Provide the [X, Y] coordinate of the cell's center where the given text is located.  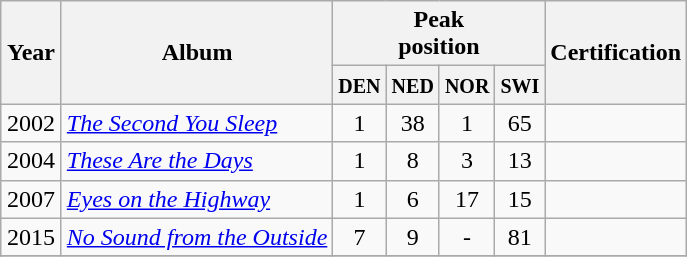
Peak position [439, 34]
2015 [32, 237]
9 [412, 237]
The Second You Sleep [197, 123]
No Sound from the Outside [197, 237]
- [467, 237]
3 [467, 161]
6 [412, 199]
8 [412, 161]
DEN [360, 85]
15 [520, 199]
2007 [32, 199]
These Are the Days [197, 161]
81 [520, 237]
2004 [32, 161]
NOR [467, 85]
65 [520, 123]
13 [520, 161]
38 [412, 123]
Year [32, 52]
Certification [616, 52]
NED [412, 85]
Eyes on the Highway [197, 199]
SWI [520, 85]
7 [360, 237]
17 [467, 199]
2002 [32, 123]
Album [197, 52]
